Scan for the cell matching the given text and deliver its (X, Y) coordinate at center. 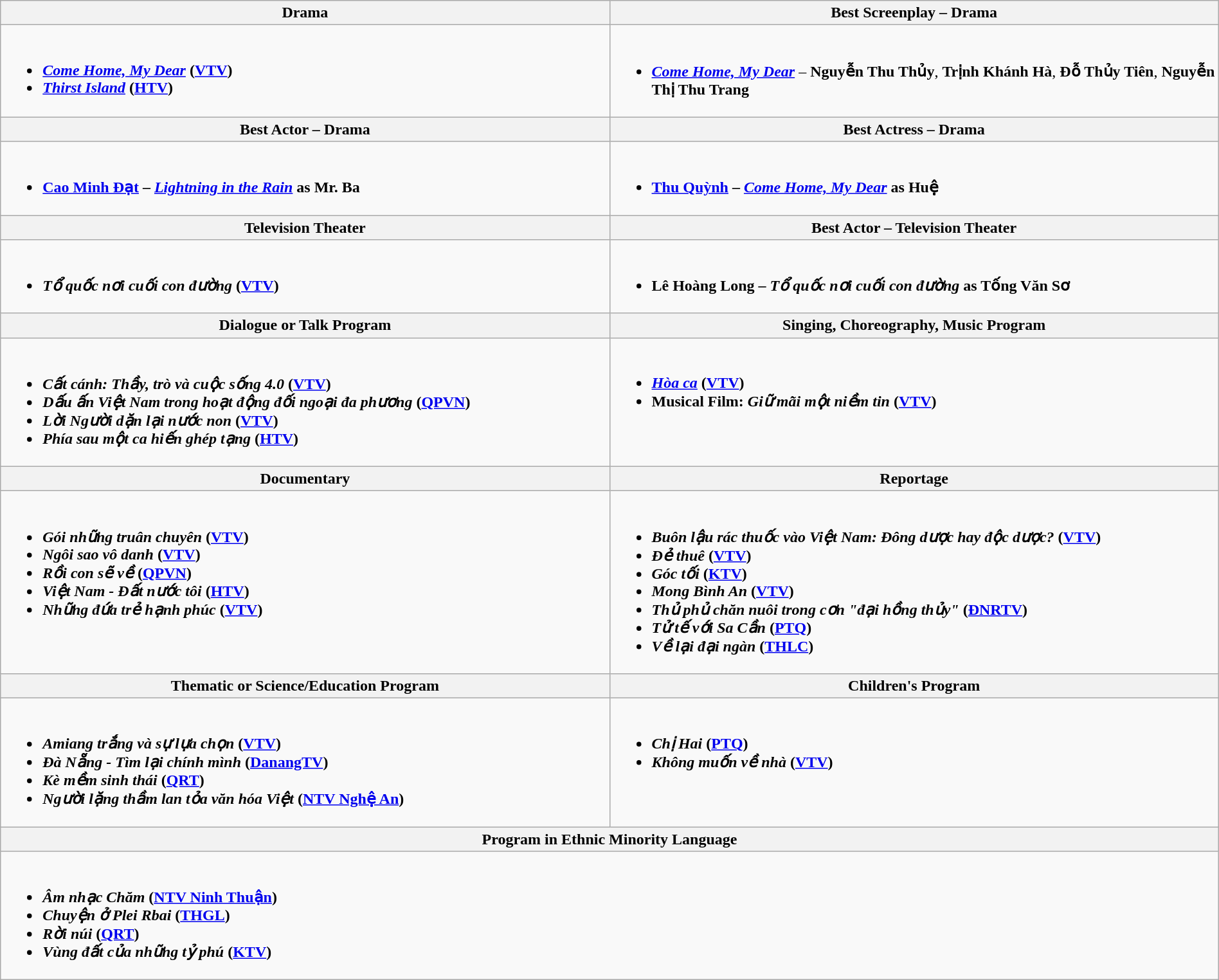
Thematic or Science/Education Program (305, 685)
Gói những truân chuyên (VTV)Ngôi sao vô danh (VTV)Rồi con sẽ về (QPVN)Việt Nam - Đất nước tôi (HTV)Những đứa trẻ hạnh phúc (VTV) (305, 582)
Âm nhạc Chăm (NTV Ninh Thuận)Chuyện ở Plei Rbai (THGL)Rời núi (QRT)Vùng đất của những tỷ phú (KTV) (609, 916)
Children's Program (914, 685)
Reportage (914, 478)
Best Actress – Drama (914, 129)
Tổ quốc nơi cuối con đường (VTV) (305, 277)
Television Theater (305, 227)
Best Screenplay – Drama (914, 13)
Singing, Choreography, Music Program (914, 325)
Documentary (305, 478)
Come Home, My Dear (VTV)Thirst Island (HTV) (305, 71)
Drama (305, 13)
Program in Ethnic Minority Language (609, 839)
Thu Quỳnh – Come Home, My Dear as Huệ (914, 179)
Dialogue or Talk Program (305, 325)
Best Actor – Drama (305, 129)
Amiang trắng và sự lựa chọn (VTV)Đà Nẵng - Tìm lại chính mình (DanangTV)Kè mềm sinh thái (QRT)Người lặng thầm lan tỏa văn hóa Việt (NTV Nghệ An) (305, 762)
Chị Hai (PTQ)Không muốn về nhà (VTV) (914, 762)
Come Home, My Dear – Nguyễn Thu Thủy, Trịnh Khánh Hà, Đỗ Thủy Tiên, Nguyễn Thị Thu Trang (914, 71)
Lê Hoàng Long – Tổ quốc nơi cuối con đường as Tống Văn Sơ (914, 277)
Best Actor – Television Theater (914, 227)
Cao Minh Đạt – Lightning in the Rain as Mr. Ba (305, 179)
Hòa ca (VTV)Musical Film: Giữ mãi một niềm tin (VTV) (914, 402)
